Identify which cell holds the provided text, then report its (X, Y) central coordinate. 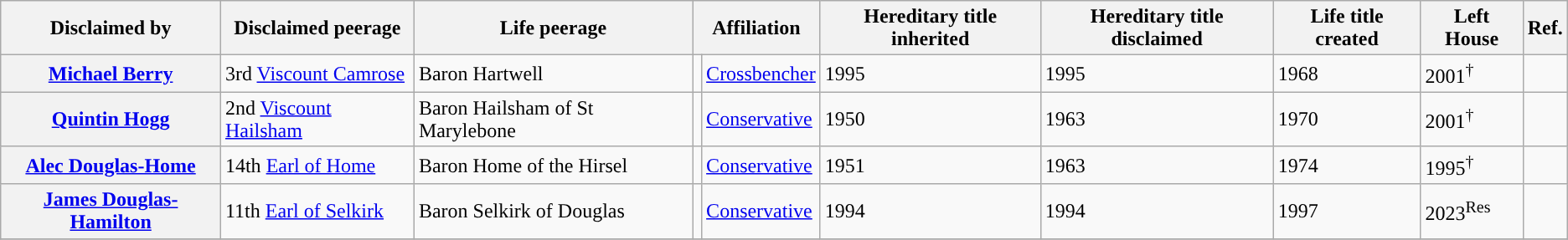
3rd Viscount Camrose (317, 74)
1970 (1347, 119)
Left House (1472, 28)
Life peerage (553, 28)
1995† (1472, 166)
Life title created (1347, 28)
Hereditary title inherited (930, 28)
Disclaimed peerage (317, 28)
Ref. (1545, 28)
Baron Selkirk of Douglas (553, 211)
1950 (930, 119)
1951 (930, 166)
Disclaimed by (111, 28)
Baron Home of the Hirsel (553, 166)
Quintin Hogg (111, 119)
Affiliation (757, 28)
2023Res (1472, 211)
Baron Hartwell (553, 74)
Michael Berry (111, 74)
14th Earl of Home (317, 166)
11th Earl of Selkirk (317, 211)
Alec Douglas-Home (111, 166)
2nd Viscount Hailsham (317, 119)
James Douglas-Hamilton (111, 211)
1968 (1347, 74)
Hereditary title disclaimed (1157, 28)
1974 (1347, 166)
1997 (1347, 211)
Baron Hailsham of St Marylebone (553, 119)
Crossbencher (761, 74)
